Output the (X, Y) coordinate of the center of the cell containing the given text.  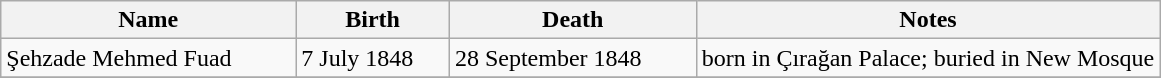
28 September 1848 (572, 58)
Name (148, 20)
Notes (928, 20)
7 July 1848 (373, 58)
Death (572, 20)
Şehzade Mehmed Fuad (148, 58)
born in Çırağan Palace; buried in New Mosque (928, 58)
Birth (373, 20)
